Return the [X, Y] coordinate for the center point of the cell that contains the specified text.  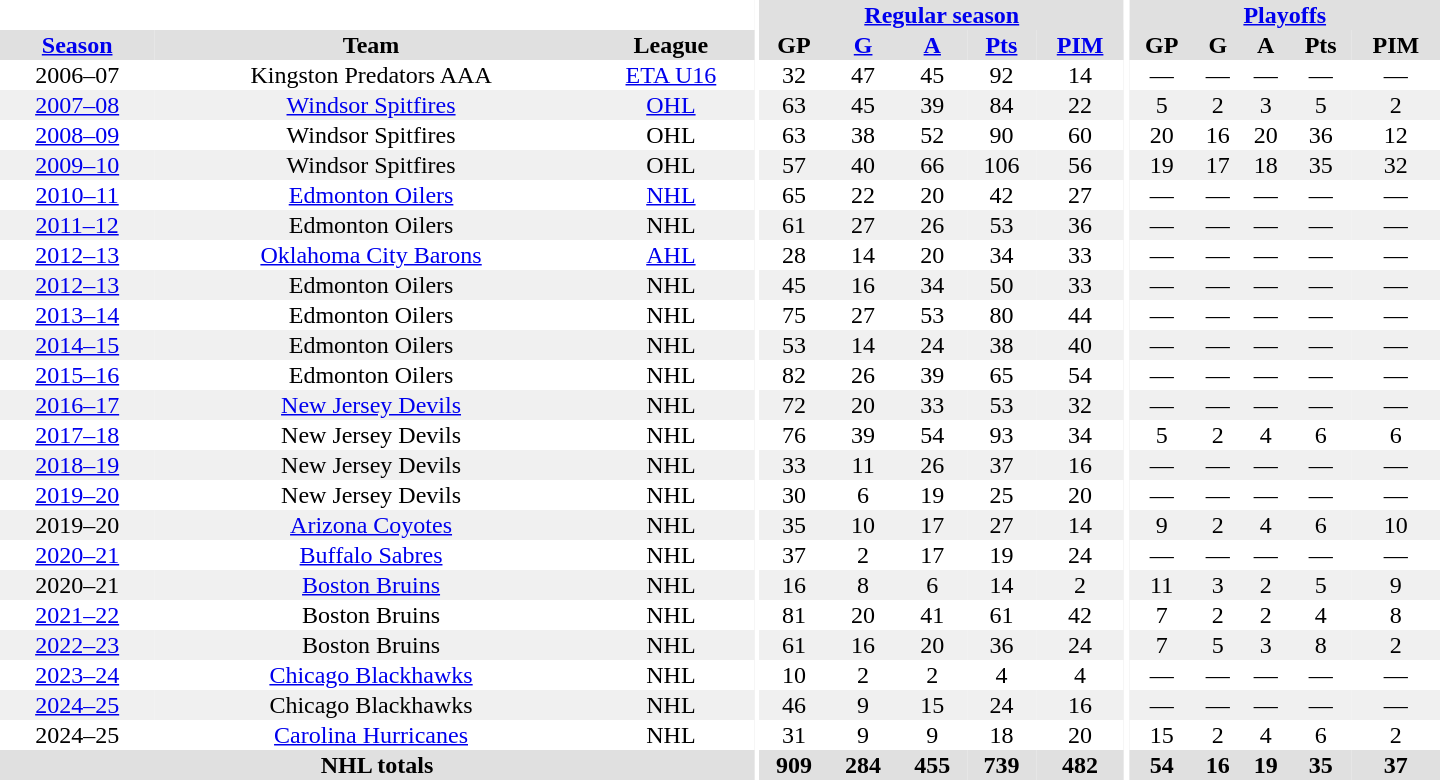
909 [794, 765]
2007–08 [77, 105]
75 [794, 315]
44 [1080, 315]
Buffalo Sabres [370, 555]
80 [1002, 315]
2017–18 [77, 435]
92 [1002, 75]
Playoffs [1284, 15]
47 [864, 75]
2016–17 [77, 405]
31 [794, 735]
50 [1002, 285]
2009–10 [77, 165]
41 [932, 615]
72 [794, 405]
76 [794, 435]
52 [932, 135]
57 [794, 165]
ETA U16 [671, 75]
81 [794, 615]
Carolina Hurricanes [370, 735]
Regular season [942, 15]
2022–23 [77, 645]
League [671, 45]
106 [1002, 165]
12 [1396, 135]
482 [1080, 765]
Kingston Predators AAA [370, 75]
2006–07 [77, 75]
NHL totals [377, 765]
AHL [671, 255]
90 [1002, 135]
28 [794, 255]
93 [1002, 435]
46 [794, 705]
56 [1080, 165]
739 [1002, 765]
2010–11 [77, 195]
2014–15 [77, 345]
84 [1002, 105]
455 [932, 765]
60 [1080, 135]
2023–24 [77, 675]
2011–12 [77, 225]
2008–09 [77, 135]
2021–22 [77, 615]
25 [1002, 495]
Oklahoma City Barons [370, 255]
82 [794, 375]
30 [794, 495]
2018–19 [77, 465]
Arizona Coyotes [370, 525]
Team [370, 45]
284 [864, 765]
2015–16 [77, 375]
Season [77, 45]
66 [932, 165]
2013–14 [77, 315]
